Pinpoint the cell where the given text exists, returning its (X, Y) midpoint coordinate. 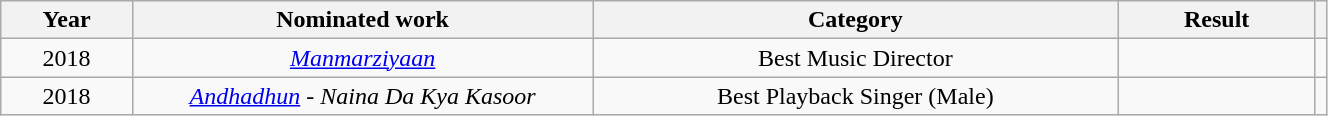
Best Music Director (856, 58)
Category (856, 20)
Result (1216, 20)
Andhadhun - Naina Da Kya Kasoor (362, 96)
Best Playback Singer (Male) (856, 96)
Manmarziyaan (362, 58)
Nominated work (362, 20)
Year (67, 20)
